Search for the cell housing the specified text and yield its [x, y] center coordinate. 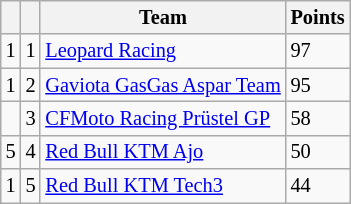
50 [318, 152]
58 [318, 118]
95 [318, 85]
97 [318, 51]
2 [31, 85]
Leopard Racing [162, 51]
Red Bull KTM Tech3 [162, 186]
Team [162, 17]
Red Bull KTM Ajo [162, 152]
3 [31, 118]
44 [318, 186]
Points [318, 17]
4 [31, 152]
Gaviota GasGas Aspar Team [162, 85]
CFMoto Racing Prüstel GP [162, 118]
